For the text-containing cell, return its midpoint in (x, y) coordinate format. 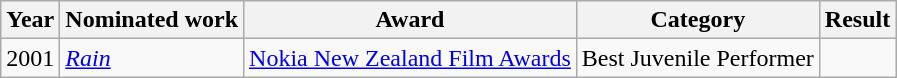
2001 (30, 58)
Nokia New Zealand Film Awards (410, 58)
Year (30, 20)
Category (698, 20)
Nominated work (152, 20)
Rain (152, 58)
Result (857, 20)
Best Juvenile Performer (698, 58)
Award (410, 20)
